Determine the [x, y] coordinate at the center of the cell enclosing the given text.  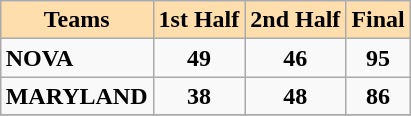
46 [296, 58]
49 [199, 58]
1st Half [199, 20]
Final [378, 20]
86 [378, 96]
95 [378, 58]
48 [296, 96]
38 [199, 96]
Teams [76, 20]
NOVA [76, 58]
2nd Half [296, 20]
MARYLAND [76, 96]
